Scan for the cell matching the given text and deliver its [x, y] coordinate at center. 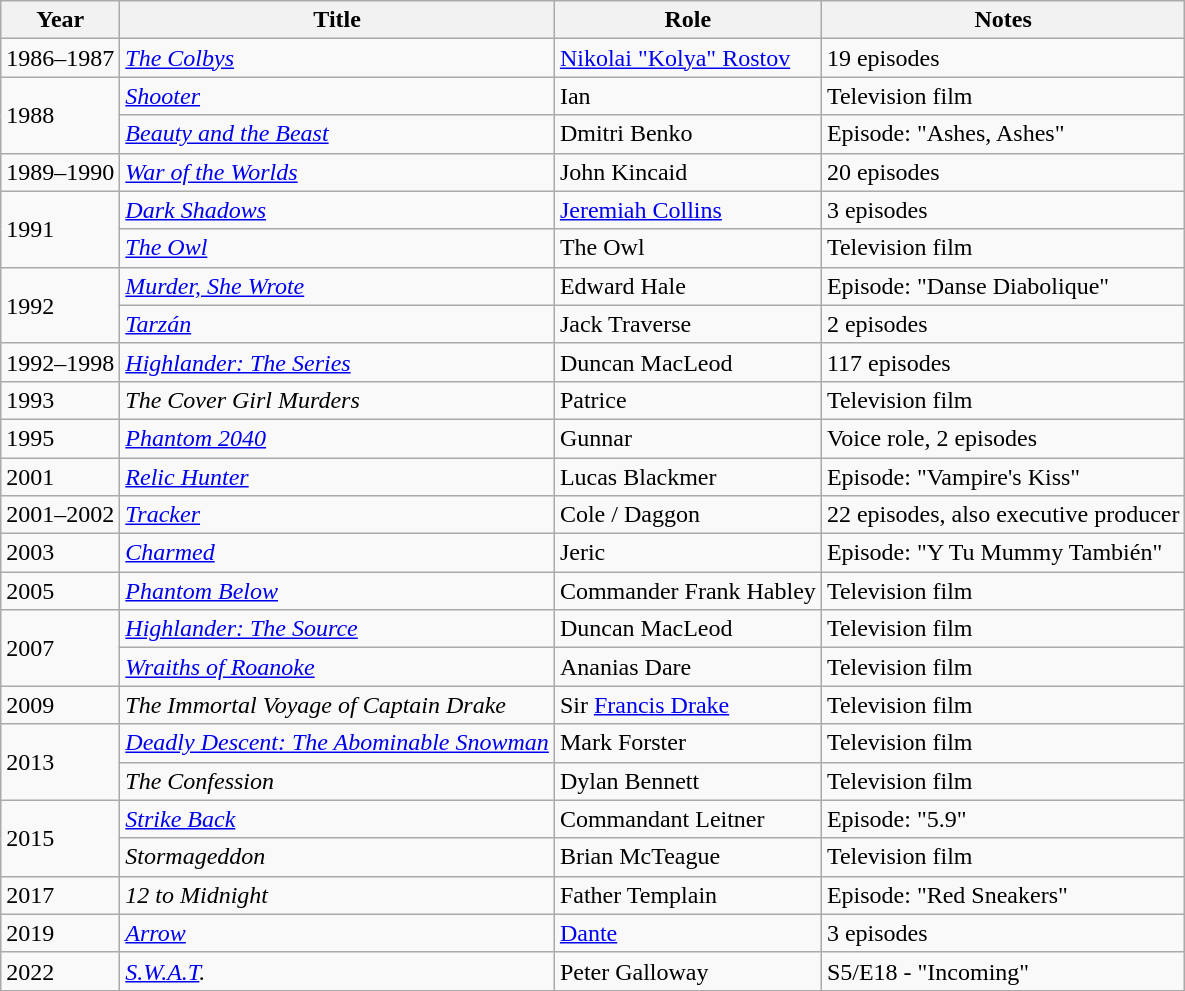
1988 [60, 115]
1986–1987 [60, 58]
1992–1998 [60, 362]
Charmed [338, 553]
Tarzán [338, 324]
Relic Hunter [338, 477]
Episode: "Ashes, Ashes" [1003, 134]
Commander Frank Habley [688, 591]
Phantom 2040 [338, 438]
Dmitri Benko [688, 134]
1995 [60, 438]
Jeric [688, 553]
Father Templain [688, 895]
Stormageddon [338, 857]
Dante [688, 933]
Wraiths of Roanoke [338, 667]
Cole / Daggon [688, 515]
Ananias Dare [688, 667]
Ian [688, 96]
2015 [60, 838]
2017 [60, 895]
Episode: "Red Sneakers" [1003, 895]
Arrow [338, 933]
Nikolai "Kolya" Rostov [688, 58]
Murder, She Wrote [338, 286]
22 episodes, also executive producer [1003, 515]
117 episodes [1003, 362]
Peter Galloway [688, 971]
Sir Francis Drake [688, 705]
2 episodes [1003, 324]
Jeremiah Collins [688, 210]
Year [60, 20]
Dylan Bennett [688, 781]
12 to Midnight [338, 895]
19 episodes [1003, 58]
2019 [60, 933]
S.W.A.T. [338, 971]
Highlander: The Series [338, 362]
2022 [60, 971]
Brian McTeague [688, 857]
Commandant Leitner [688, 819]
S5/E18 - "Incoming" [1003, 971]
Patrice [688, 400]
War of the Worlds [338, 172]
Phantom Below [338, 591]
2001–2002 [60, 515]
2005 [60, 591]
Highlander: The Source [338, 629]
20 episodes [1003, 172]
The Immortal Voyage of Captain Drake [338, 705]
1992 [60, 305]
Notes [1003, 20]
2001 [60, 477]
Jack Traverse [688, 324]
2003 [60, 553]
Tracker [338, 515]
2009 [60, 705]
Gunnar [688, 438]
The Confession [338, 781]
Lucas Blackmer [688, 477]
Mark Forster [688, 743]
2013 [60, 762]
The Cover Girl Murders [338, 400]
Shooter [338, 96]
Title [338, 20]
Beauty and the Beast [338, 134]
Strike Back [338, 819]
Deadly Descent: The Abominable Snowman [338, 743]
Episode: "Vampire's Kiss" [1003, 477]
1991 [60, 229]
1989–1990 [60, 172]
Role [688, 20]
Edward Hale [688, 286]
Episode: "Y Tu Mummy También" [1003, 553]
John Kincaid [688, 172]
Dark Shadows [338, 210]
Episode: "5.9" [1003, 819]
2007 [60, 648]
1993 [60, 400]
Voice role, 2 episodes [1003, 438]
The Colbys [338, 58]
Episode: "Danse Diabolique" [1003, 286]
